Find where the given text appears and provide that cell's center as (X, Y) coordinate. 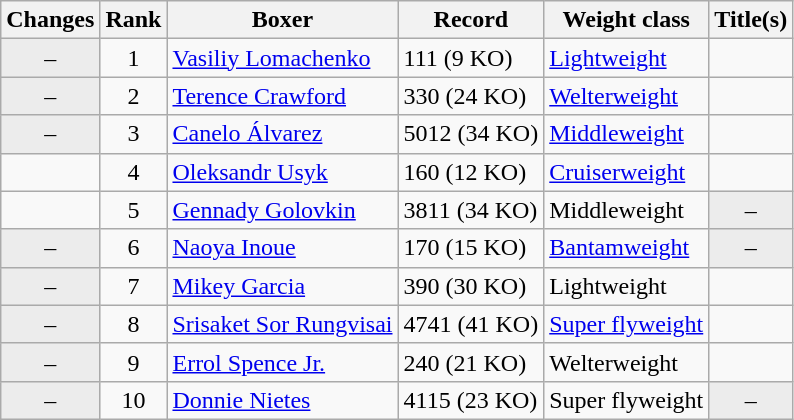
3811 (34 KO) (471, 210)
Rank (134, 20)
240 (21 KO) (471, 362)
Errol Spence Jr. (282, 362)
330 (24 KO) (471, 96)
Changes (50, 20)
2 (134, 96)
Weight class (626, 20)
Gennady Golovkin (282, 210)
160 (12 KO) (471, 172)
6 (134, 248)
7 (134, 286)
390 (30 KO) (471, 286)
Donnie Nietes (282, 400)
Record (471, 20)
Canelo Álvarez (282, 134)
Bantamweight (626, 248)
3 (134, 134)
4115 (23 KO) (471, 400)
170 (15 KO) (471, 248)
Srisaket Sor Rungvisai (282, 324)
Title(s) (751, 20)
Vasiliy Lomachenko (282, 58)
5 (134, 210)
1 (134, 58)
Terence Crawford (282, 96)
Boxer (282, 20)
111 (9 KO) (471, 58)
Mikey Garcia (282, 286)
Oleksandr Usyk (282, 172)
5012 (34 KO) (471, 134)
10 (134, 400)
Cruiserweight (626, 172)
Naoya Inoue (282, 248)
8 (134, 324)
9 (134, 362)
4 (134, 172)
4741 (41 KO) (471, 324)
